Return (x, y) of the center of cell containing provided text 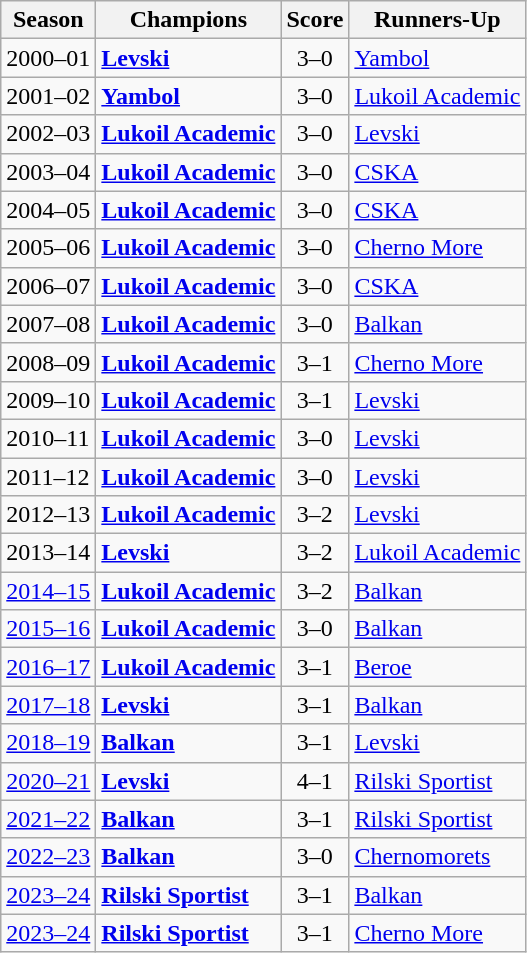
2002–03 (48, 134)
2022–23 (48, 857)
2006–07 (48, 286)
2003–04 (48, 172)
Season (48, 20)
Score (315, 20)
2004–05 (48, 210)
Beroe (438, 667)
2012–13 (48, 515)
Champions (188, 20)
2015–16 (48, 629)
2020–21 (48, 781)
2014–15 (48, 591)
2007–08 (48, 324)
2005–06 (48, 248)
2009–10 (48, 400)
2013–14 (48, 553)
2016–17 (48, 667)
2011–12 (48, 477)
2021–22 (48, 819)
2001–02 (48, 96)
4–1 (315, 781)
2000–01 (48, 58)
2010–11 (48, 438)
2018–19 (48, 743)
Runners-Up (438, 20)
2008–09 (48, 362)
2017–18 (48, 705)
Chernomorets (438, 857)
